Extract the (X, Y) coordinate from the center of the cell holding the provided text.  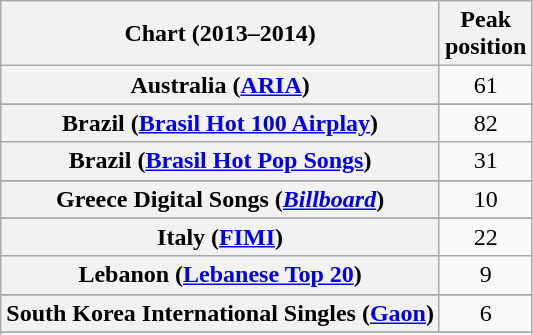
61 (485, 85)
10 (485, 199)
Peakposition (485, 34)
31 (485, 161)
Lebanon (Lebanese Top 20) (220, 275)
22 (485, 237)
South Korea International Singles (Gaon) (220, 313)
Brazil (Brasil Hot Pop Songs) (220, 161)
6 (485, 313)
9 (485, 275)
Australia (ARIA) (220, 85)
Brazil (Brasil Hot 100 Airplay) (220, 123)
82 (485, 123)
Greece Digital Songs (Billboard) (220, 199)
Chart (2013–2014) (220, 34)
Italy (FIMI) (220, 237)
